Return the [X, Y] coordinate for the center point of the cell that contains the specified text.  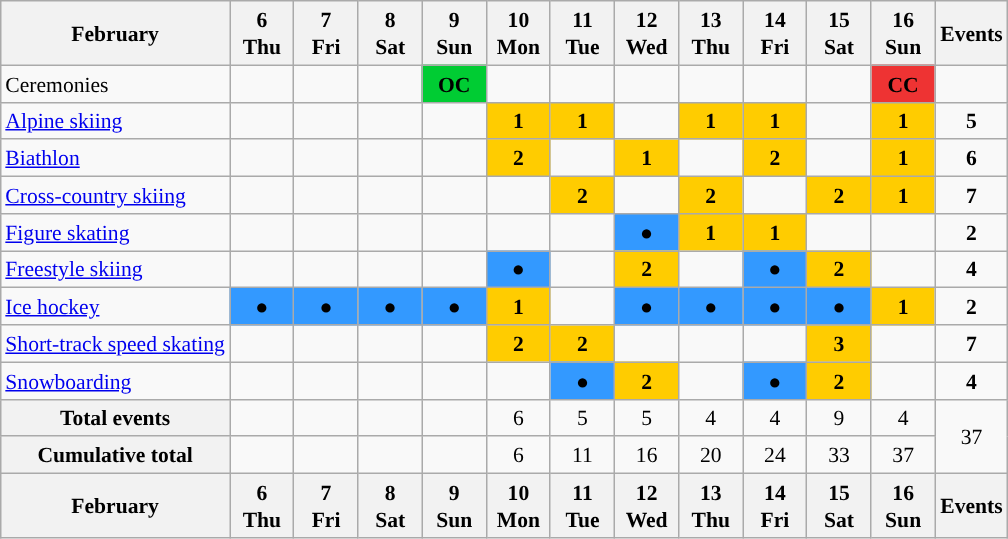
Cumulative total [115, 454]
Cross-country skiing [115, 194]
Ceremonies [115, 84]
33 [839, 454]
11 [582, 454]
9 [839, 418]
3 [839, 344]
Figure skating [115, 232]
24 [775, 454]
Freestyle skiing [115, 268]
Ice hockey [115, 306]
20 [711, 454]
CC [903, 84]
16 [647, 454]
Alpine skiing [115, 120]
Total events [115, 418]
Snowboarding [115, 380]
Short-track speed skating [115, 344]
OC [454, 84]
Biathlon [115, 158]
